Capture the cell that displays the provided text and extract its [x, y] central coordinate. 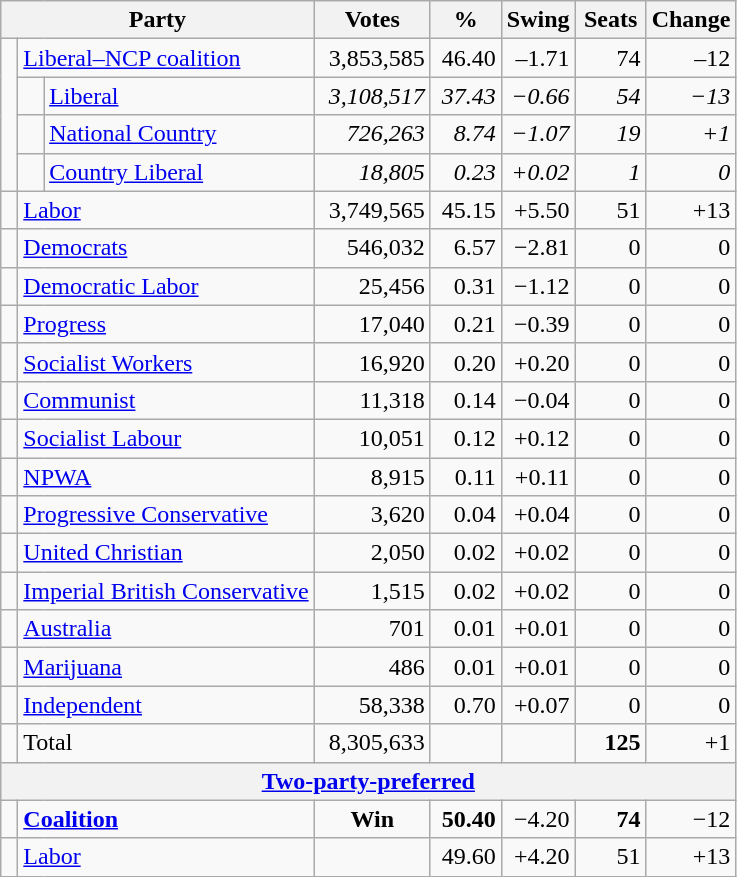
8,915 [372, 477]
701 [372, 629]
NPWA [166, 477]
0.31 [466, 286]
486 [372, 667]
16,920 [372, 362]
3,749,565 [372, 210]
+0.04 [538, 515]
18,805 [372, 172]
−0.04 [538, 400]
Marijuana [166, 667]
Independent [166, 705]
25,456 [372, 286]
National Country [180, 134]
Win [372, 819]
Imperial British Conservative [166, 591]
Liberal [180, 96]
Swing [538, 20]
0.21 [466, 324]
% [466, 20]
Liberal–NCP coalition [166, 58]
Coalition [166, 819]
+0.12 [538, 438]
50.40 [466, 819]
2,050 [372, 553]
−1.07 [538, 134]
–1.71 [538, 58]
546,032 [372, 248]
49.60 [466, 857]
58,338 [372, 705]
Country Liberal [180, 172]
Australia [166, 629]
125 [610, 743]
0.04 [466, 515]
+0.20 [538, 362]
Party [158, 20]
−0.66 [538, 96]
0.20 [466, 362]
United Christian [166, 553]
0.70 [466, 705]
Democrats [166, 248]
Total [166, 743]
−4.20 [538, 819]
45.15 [466, 210]
−2.81 [538, 248]
3,108,517 [372, 96]
0.11 [466, 477]
8,305,633 [372, 743]
1 [610, 172]
19 [610, 134]
Progress [166, 324]
−13 [691, 96]
Change [691, 20]
Seats [610, 20]
11,318 [372, 400]
Votes [372, 20]
0.23 [466, 172]
Democratic Labor [166, 286]
−1.12 [538, 286]
37.43 [466, 96]
+5.50 [538, 210]
1,515 [372, 591]
−12 [691, 819]
0.14 [466, 400]
46.40 [466, 58]
Socialist Workers [166, 362]
+0.11 [538, 477]
726,263 [372, 134]
0.12 [466, 438]
Socialist Labour [166, 438]
10,051 [372, 438]
+0.07 [538, 705]
Communist [166, 400]
Progressive Conservative [166, 515]
Two-party-preferred [368, 781]
54 [610, 96]
8.74 [466, 134]
6.57 [466, 248]
−0.39 [538, 324]
–12 [691, 58]
3,853,585 [372, 58]
3,620 [372, 515]
17,040 [372, 324]
+4.20 [538, 857]
